Identify which cell holds the provided text, then report its (X, Y) central coordinate. 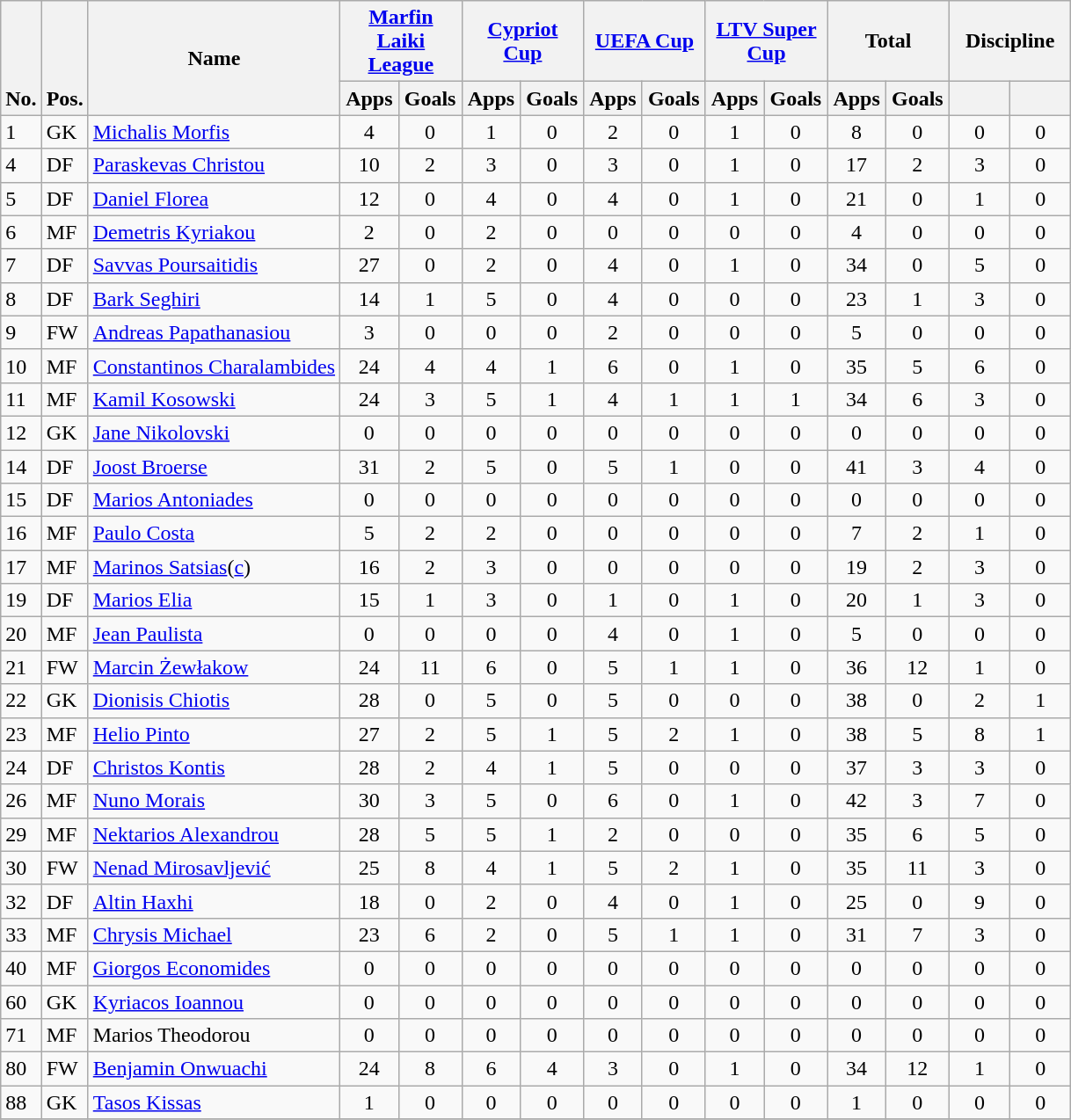
88 (21, 1102)
Nektarios Alexandrou (214, 834)
Marinos Satsias(c) (214, 567)
22 (21, 701)
Tasos Kissas (214, 1102)
Constantinos Charalambides (214, 366)
60 (21, 1001)
Giorgos Economides (214, 968)
29 (21, 834)
80 (21, 1069)
Paulo Costa (214, 534)
Marios Elia (214, 600)
33 (21, 935)
Nuno Morais (214, 801)
36 (856, 667)
32 (21, 901)
Michalis Morfis (214, 132)
Savvas Poursaitidis (214, 265)
Marios Theodorou (214, 1036)
Chrysis Michael (214, 935)
LTV Super Cup (767, 41)
Jean Paulista (214, 634)
40 (21, 968)
Helio Pinto (214, 734)
Marios Antoniades (214, 500)
Pos. (65, 58)
Kyriacos Ioannou (214, 1001)
Kamil Kosowski (214, 399)
Marcin Żewłakow (214, 667)
Demetris Kyriakou (214, 232)
26 (21, 801)
Daniel Florea (214, 199)
Andreas Papathanasiou (214, 332)
Marfin Laiki League (401, 41)
Discipline (1009, 41)
Cypriot Cup (522, 41)
42 (856, 801)
71 (21, 1036)
Nenad Mirosavljević (214, 868)
Total (888, 41)
Altin Haxhi (214, 901)
Paraskevas Christou (214, 165)
Dionisis Chiotis (214, 701)
UEFA Cup (645, 41)
No. (21, 58)
41 (856, 467)
37 (856, 767)
Bark Seghiri (214, 299)
Benjamin Onwuachi (214, 1069)
Name (214, 58)
Christos Kontis (214, 767)
Joost Broerse (214, 467)
Jane Nikolovski (214, 433)
18 (369, 901)
